Capture the cell that displays the provided text and extract its (X, Y) central coordinate. 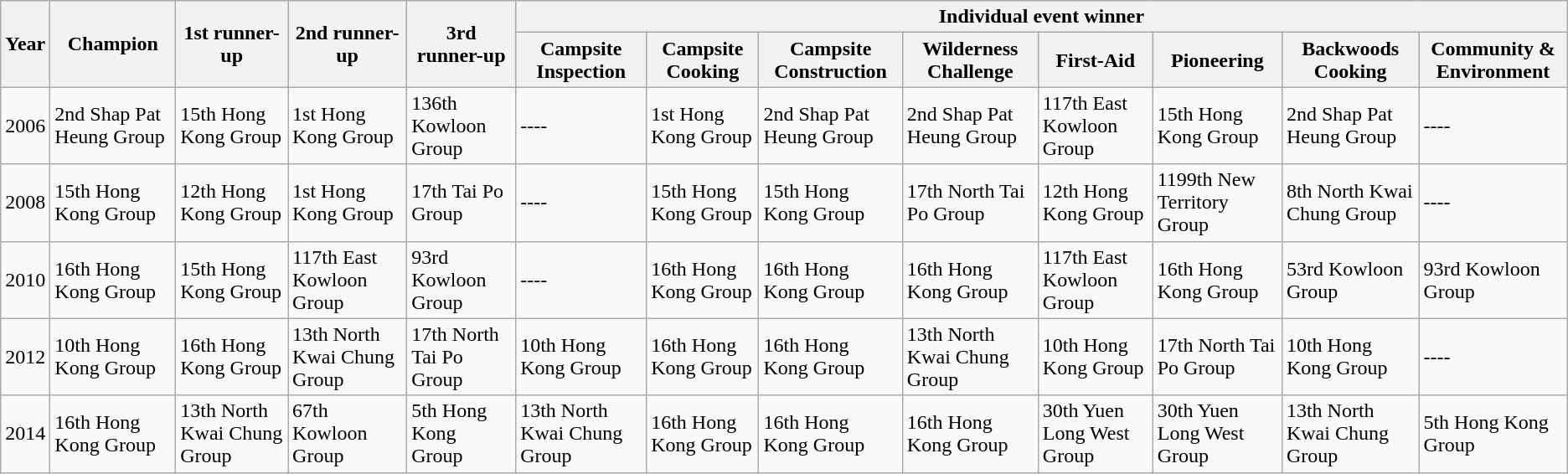
Wilderness Challenge (970, 60)
Champion (113, 44)
1199th New Territory Group (1217, 203)
8th North Kwai Chung Group (1350, 203)
Campsite Cooking (703, 60)
Campsite Inspection (581, 60)
67th Kowloon Group (348, 434)
2014 (25, 434)
Individual event winner (1042, 17)
Pioneering (1217, 60)
17th Tai Po Group (462, 203)
Year (25, 44)
53rd Kowloon Group (1350, 280)
2nd runner-up (348, 44)
First-Aid (1096, 60)
2008 (25, 203)
2010 (25, 280)
2006 (25, 126)
Campsite Construction (831, 60)
3rd runner-up (462, 44)
Community & Environment (1493, 60)
2012 (25, 357)
Backwoods Cooking (1350, 60)
136th Kowloon Group (462, 126)
1st runner-up (232, 44)
